Extract the [x, y] coordinate from the center of the cell holding the provided text.  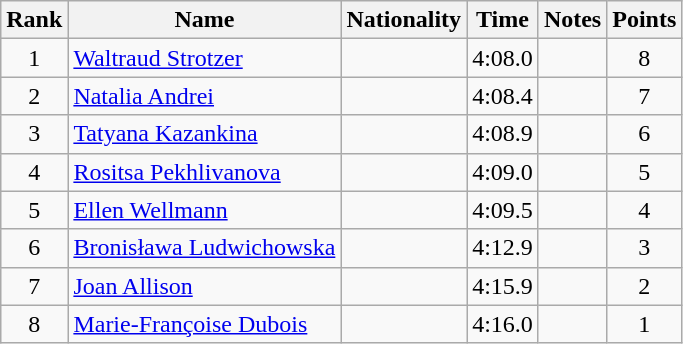
Time [503, 20]
Notes [572, 20]
Tatyana Kazankina [204, 134]
Points [644, 20]
4:08.0 [503, 58]
4:08.9 [503, 134]
4:08.4 [503, 96]
Rositsa Pekhlivanova [204, 172]
Name [204, 20]
Joan Allison [204, 286]
Rank [34, 20]
Ellen Wellmann [204, 210]
4:15.9 [503, 286]
4:09.0 [503, 172]
Bronisława Ludwichowska [204, 248]
Nationality [404, 20]
Natalia Andrei [204, 96]
4:09.5 [503, 210]
Waltraud Strotzer [204, 58]
4:12.9 [503, 248]
4:16.0 [503, 324]
Marie-Françoise Dubois [204, 324]
